Provide the (X, Y) coordinate of the cell's center where the given text is located.  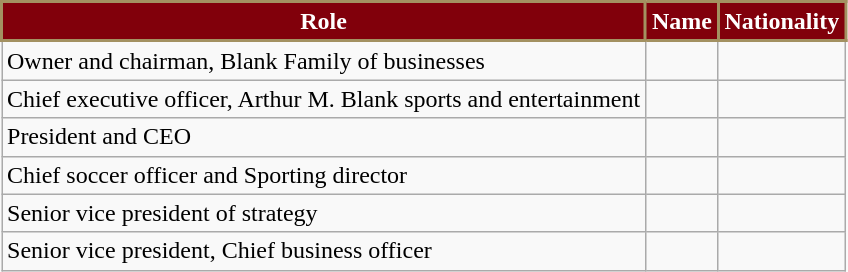
Chief executive officer, Arthur M. Blank sports and entertainment (324, 99)
Name (682, 22)
Nationality (782, 22)
President and CEO (324, 137)
Role (324, 22)
Senior vice president of strategy (324, 213)
Senior vice president, Chief business officer (324, 251)
Chief soccer officer and Sporting director (324, 175)
Owner and chairman, Blank Family of businesses (324, 60)
